Search for the cell housing the specified text and yield its [X, Y] center coordinate. 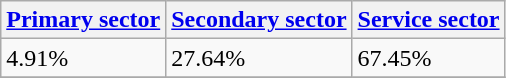
27.64% [259, 58]
Primary sector [84, 20]
Secondary sector [259, 20]
4.91% [84, 58]
Service sector [428, 20]
67.45% [428, 58]
